Find where the given text appears and provide that cell's center as (X, Y) coordinate. 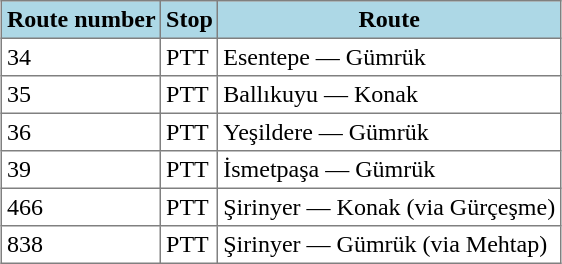
İsmetpaşa — Gümrük (389, 170)
466 (82, 207)
Stop (190, 20)
Route number (82, 20)
Route (389, 20)
Yeşildere — Gümrük (389, 132)
35 (82, 95)
34 (82, 57)
39 (82, 170)
Esentepe — Gümrük (389, 57)
36 (82, 132)
Şirinyer — Gümrük (via Mehtap) (389, 245)
Ballıkuyu — Konak (389, 95)
Şirinyer — Konak (via Gürçeşme) (389, 207)
838 (82, 245)
